Identify which cell holds the provided text, then report its [X, Y] central coordinate. 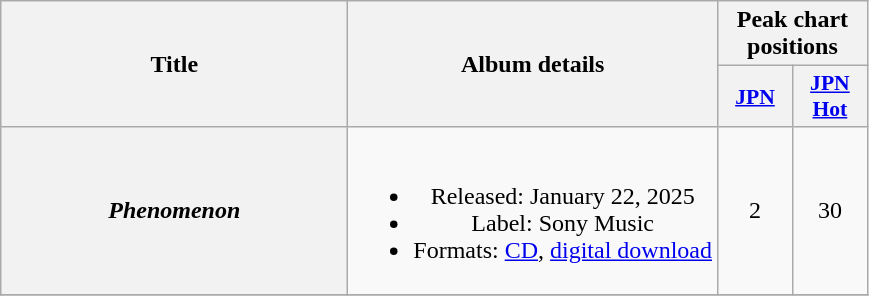
Released: January 22, 2025Label: Sony MusicFormats: CD, digital download [533, 210]
JPNHot [830, 96]
Phenomenon [174, 210]
Peak chart positions [793, 34]
Album details [533, 64]
JPN [756, 96]
2 [756, 210]
30 [830, 210]
Title [174, 64]
